Pinpoint the cell where the given text exists, returning its (X, Y) midpoint coordinate. 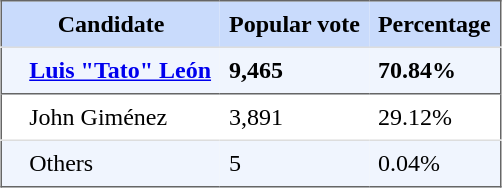
9,465 (294, 70)
29.12% (435, 117)
5 (294, 163)
Candidate (110, 24)
Percentage (435, 24)
John Giménez (120, 117)
Others (120, 163)
3,891 (294, 117)
Popular vote (294, 24)
Luis "Tato" León (120, 70)
0.04% (435, 163)
70.84% (435, 70)
